Provide the [x, y] coordinate of the cell's center where the given text is located.  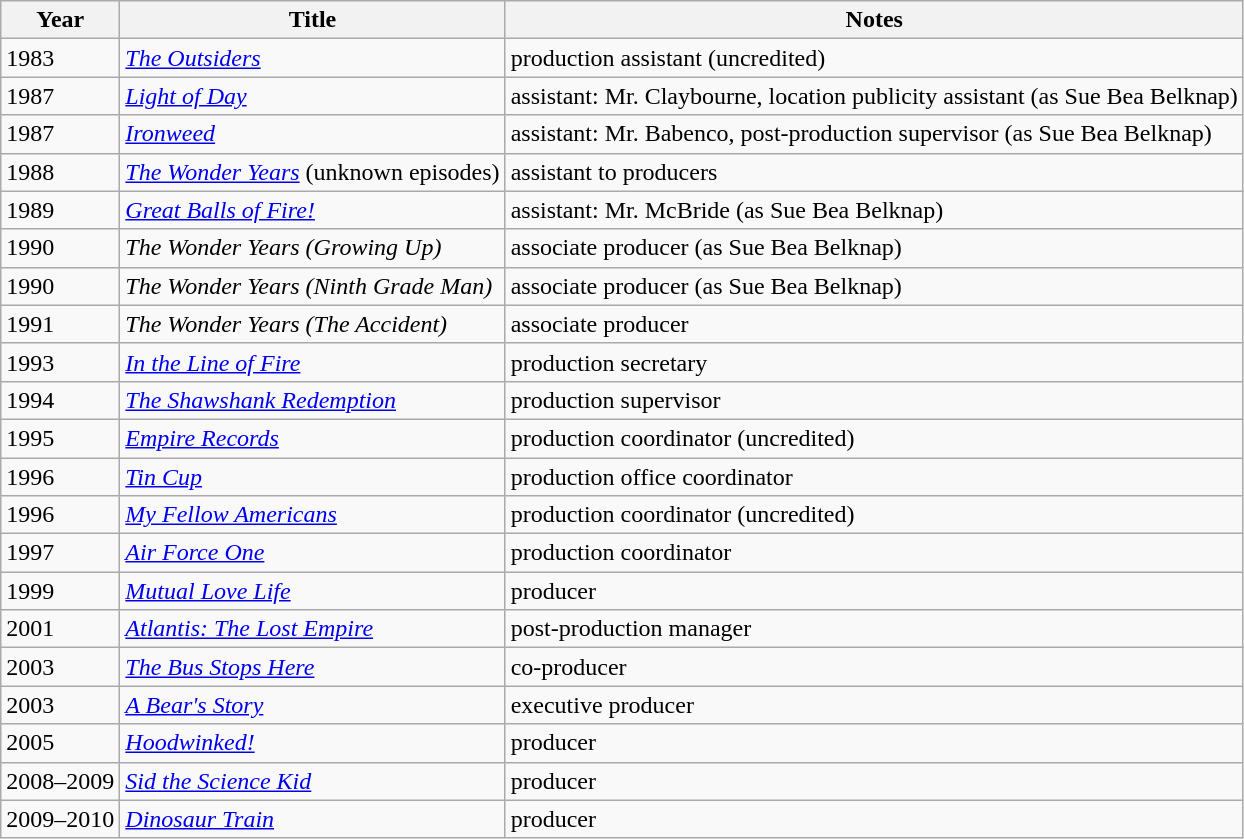
Great Balls of Fire! [312, 210]
The Wonder Years (Growing Up) [312, 248]
production secretary [874, 362]
production coordinator [874, 553]
1989 [60, 210]
Year [60, 20]
My Fellow Americans [312, 515]
1983 [60, 58]
assistant: Mr. Babenco, post-production supervisor (as Sue Bea Belknap) [874, 134]
1988 [60, 172]
Atlantis: The Lost Empire [312, 629]
1994 [60, 400]
The Shawshank Redemption [312, 400]
co-producer [874, 667]
A Bear's Story [312, 705]
Sid the Science Kid [312, 781]
1993 [60, 362]
Hoodwinked! [312, 743]
The Bus Stops Here [312, 667]
Light of Day [312, 96]
production office coordinator [874, 477]
post-production manager [874, 629]
1991 [60, 324]
Tin Cup [312, 477]
assistant: Mr. Claybourne, location publicity assistant (as Sue Bea Belknap) [874, 96]
production supervisor [874, 400]
1995 [60, 438]
assistant: Mr. McBride (as Sue Bea Belknap) [874, 210]
Dinosaur Train [312, 819]
Empire Records [312, 438]
Mutual Love Life [312, 591]
1999 [60, 591]
2009–2010 [60, 819]
The Wonder Years (The Accident) [312, 324]
executive producer [874, 705]
Ironweed [312, 134]
production assistant (uncredited) [874, 58]
associate producer [874, 324]
2001 [60, 629]
The Wonder Years (Ninth Grade Man) [312, 286]
Notes [874, 20]
Air Force One [312, 553]
Title [312, 20]
In the Line of Fire [312, 362]
2008–2009 [60, 781]
The Outsiders [312, 58]
The Wonder Years (unknown episodes) [312, 172]
1997 [60, 553]
assistant to producers [874, 172]
2005 [60, 743]
